Determine the [X, Y] coordinate at the center of the cell enclosing the given text.  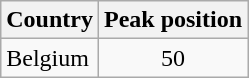
Peak position [172, 20]
Belgium [50, 58]
50 [172, 58]
Country [50, 20]
